Search for the cell housing the specified text and yield its [X, Y] center coordinate. 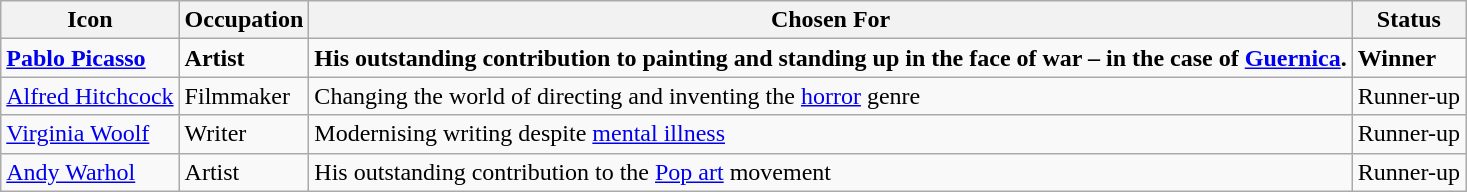
Occupation [244, 20]
Filmmaker [244, 96]
Chosen For [830, 20]
Virginia Woolf [90, 134]
Winner [1408, 58]
His outstanding contribution to painting and standing up in the face of war – in the case of Guernica. [830, 58]
Status [1408, 20]
Andy Warhol [90, 172]
Modernising writing despite mental illness [830, 134]
Changing the world of directing and inventing the horror genre [830, 96]
Writer [244, 134]
Pablo Picasso [90, 58]
His outstanding contribution to the Pop art movement [830, 172]
Alfred Hitchcock [90, 96]
Icon [90, 20]
